Scan for the cell matching the given text and deliver its [x, y] coordinate at center. 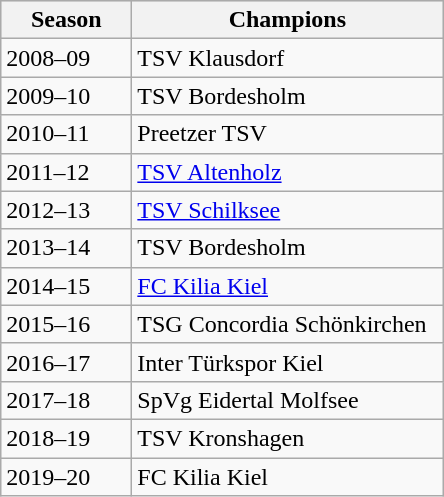
2013–14 [66, 248]
2014–15 [66, 286]
2017–18 [66, 400]
2008–09 [66, 58]
Inter Türkspor Kiel [288, 362]
TSV Schilksee [288, 210]
TSG Concordia Schönkirchen [288, 324]
TSV Altenholz [288, 172]
Season [66, 20]
Preetzer TSV [288, 134]
2019–20 [66, 477]
2015–16 [66, 324]
2018–19 [66, 438]
2012–13 [66, 210]
2010–11 [66, 134]
Champions [288, 20]
TSV Klausdorf [288, 58]
SpVg Eidertal Molfsee [288, 400]
2016–17 [66, 362]
2011–12 [66, 172]
2009–10 [66, 96]
TSV Kronshagen [288, 438]
